Pinpoint the cell where the given text exists, returning its [X, Y] midpoint coordinate. 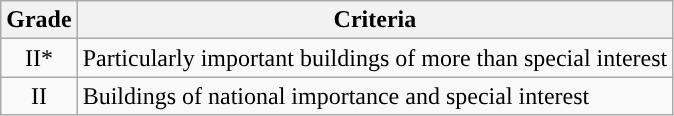
II [39, 96]
II* [39, 58]
Buildings of national importance and special interest [375, 96]
Criteria [375, 20]
Particularly important buildings of more than special interest [375, 58]
Grade [39, 20]
